Identify which cell holds the provided text, then report its [x, y] central coordinate. 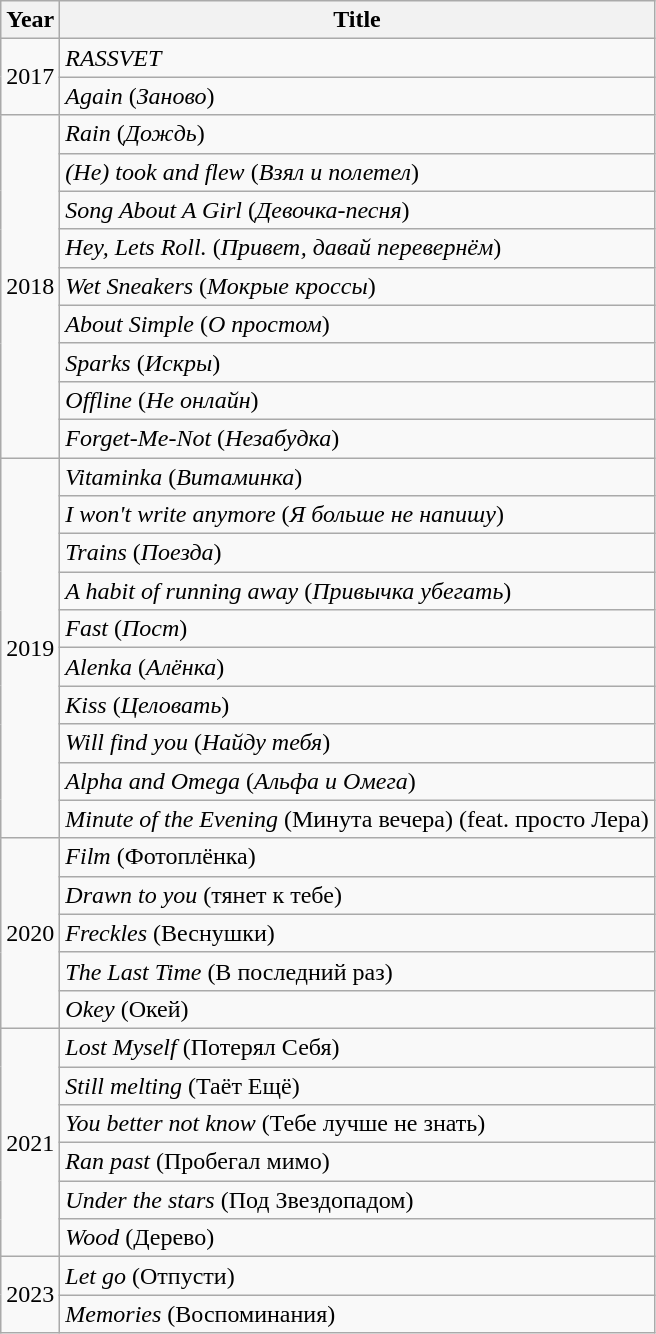
Will find you (Найду тебя) [357, 743]
2023 [30, 1295]
Alenka (Алёнка) [357, 667]
2020 [30, 933]
Wood (Дерево) [357, 1238]
Still melting (Таёт Ещё) [357, 1085]
Rain (Дождь) [357, 134]
(He) took and flew (Взял и полетел) [357, 172]
Trains (Поезда) [357, 553]
2019 [30, 648]
Let go (Отпусти) [357, 1276]
Ran past (Пробегал мимо) [357, 1162]
You better not know (Тебе лучше не знать) [357, 1124]
Alpha and Omega (Альфа и Омега) [357, 781]
Under the stars (Под Звездопадом) [357, 1200]
RASSVET [357, 58]
Year [30, 20]
Film (Фотоплёнка) [357, 857]
About Simple (О простом) [357, 324]
Kiss (Целовать) [357, 705]
Vitaminka (Витаминка) [357, 477]
Fast (Пост) [357, 629]
2021 [30, 1142]
Memories (Воспоминания) [357, 1314]
2017 [30, 77]
Okey (Окей) [357, 1009]
A habit of running away (Привычка убегать) [357, 591]
Minute of the Evening (Минута вечера) (feat. просто Лера) [357, 819]
Wet Sneakers (Мокрые кроссы) [357, 286]
2018 [30, 286]
Again (Заново) [357, 96]
Title [357, 20]
Drawn to you (тянет к тебе) [357, 895]
Offline (Не онлайн) [357, 400]
Hey, Lets Roll. (Привет, давай перевернём) [357, 248]
Lost Myself (Потерял Себя) [357, 1047]
Forget-Me-Not (Незабудка) [357, 438]
Song About A Girl (Девочка-песня) [357, 210]
The Last Time (В последний раз) [357, 971]
Freckles (Веснушки) [357, 933]
Sparks (Искры) [357, 362]
I won't write anymore (Я больше не напишу) [357, 515]
